Capture the cell that displays the provided text and extract its [X, Y] central coordinate. 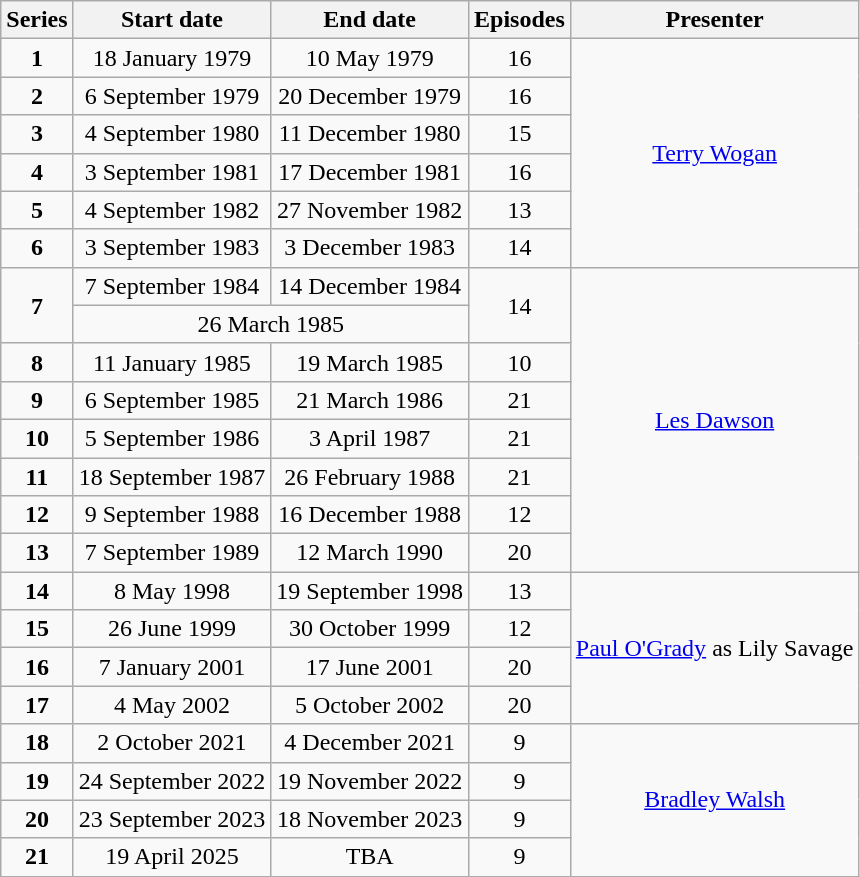
Paul O'Grady as Lily Savage [714, 648]
TBA [370, 857]
2 October 2021 [172, 743]
30 October 1999 [370, 629]
3 September 1983 [172, 248]
19 April 2025 [172, 857]
8 [37, 362]
7 [37, 305]
14 December 1984 [370, 286]
3 [37, 134]
Series [37, 20]
5 September 1986 [172, 438]
27 November 1982 [370, 210]
21 March 1986 [370, 400]
Terry Wogan [714, 153]
19 November 2022 [370, 781]
7 January 2001 [172, 667]
Episodes [520, 20]
26 June 1999 [172, 629]
3 September 1981 [172, 172]
Presenter [714, 20]
19 September 1998 [370, 591]
Bradley Walsh [714, 800]
26 March 1985 [270, 324]
5 October 2002 [370, 705]
4 May 2002 [172, 705]
4 September 1980 [172, 134]
18 November 2023 [370, 819]
19 March 1985 [370, 362]
24 September 2022 [172, 781]
4 December 2021 [370, 743]
17 December 1981 [370, 172]
19 [37, 781]
17 June 2001 [370, 667]
23 September 2023 [172, 819]
10 May 1979 [370, 58]
4 [37, 172]
17 [37, 705]
18 January 1979 [172, 58]
26 February 1988 [370, 477]
16 December 1988 [370, 515]
3 December 1983 [370, 248]
1 [37, 58]
End date [370, 20]
Les Dawson [714, 419]
6 September 1985 [172, 400]
3 April 1987 [370, 438]
8 May 1998 [172, 591]
12 March 1990 [370, 553]
20 December 1979 [370, 96]
11 [37, 477]
18 September 1987 [172, 477]
11 January 1985 [172, 362]
7 September 1984 [172, 286]
4 September 1982 [172, 210]
5 [37, 210]
Start date [172, 20]
7 September 1989 [172, 553]
18 [37, 743]
11 December 1980 [370, 134]
2 [37, 96]
9 September 1988 [172, 515]
6 [37, 248]
6 September 1979 [172, 96]
